Output the [X, Y] coordinate of the center of the cell containing the given text.  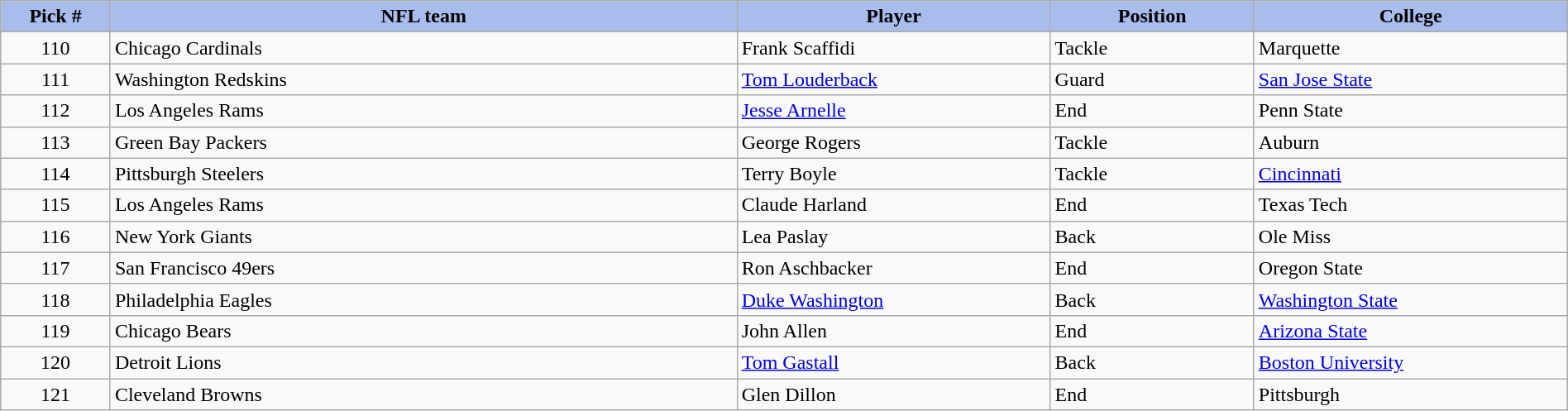
Boston University [1411, 362]
117 [56, 268]
Glen Dillon [893, 394]
111 [56, 79]
San Francisco 49ers [423, 268]
Player [893, 17]
Chicago Cardinals [423, 48]
John Allen [893, 331]
112 [56, 111]
121 [56, 394]
Marquette [1411, 48]
Frank Scaffidi [893, 48]
Pittsburgh Steelers [423, 174]
Jesse Arnelle [893, 111]
Auburn [1411, 142]
Washington State [1411, 299]
Philadelphia Eagles [423, 299]
Chicago Bears [423, 331]
Guard [1152, 79]
Tom Gastall [893, 362]
Ole Miss [1411, 237]
116 [56, 237]
Washington Redskins [423, 79]
New York Giants [423, 237]
Claude Harland [893, 205]
Lea Paslay [893, 237]
Oregon State [1411, 268]
Texas Tech [1411, 205]
Detroit Lions [423, 362]
Cincinnati [1411, 174]
George Rogers [893, 142]
115 [56, 205]
110 [56, 48]
114 [56, 174]
NFL team [423, 17]
Ron Aschbacker [893, 268]
Pick # [56, 17]
118 [56, 299]
Pittsburgh [1411, 394]
Cleveland Browns [423, 394]
Penn State [1411, 111]
113 [56, 142]
Arizona State [1411, 331]
San Jose State [1411, 79]
College [1411, 17]
Duke Washington [893, 299]
Position [1152, 17]
120 [56, 362]
Tom Louderback [893, 79]
Terry Boyle [893, 174]
Green Bay Packers [423, 142]
119 [56, 331]
